Find where the given text appears and provide that cell's center as (X, Y) coordinate. 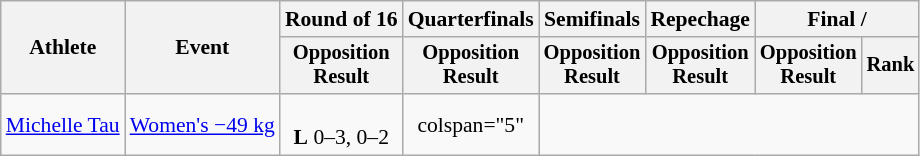
Event (202, 48)
colspan="5" (471, 124)
Semifinals (592, 19)
Athlete (63, 48)
Rank (891, 66)
Final / (837, 19)
Quarterfinals (471, 19)
Michelle Tau (63, 124)
L 0–3, 0–2 (342, 124)
Repechage (700, 19)
Women's −49 kg (202, 124)
Round of 16 (342, 19)
